Locate the cell with the specified text and output its [x, y] center coordinate. 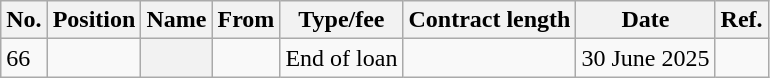
From [246, 20]
End of loan [342, 58]
66 [24, 58]
30 June 2025 [646, 58]
Contract length [490, 20]
Type/fee [342, 20]
Date [646, 20]
No. [24, 20]
Position [94, 20]
Name [176, 20]
Ref. [742, 20]
